Extract the [x, y] coordinate from the center of the cell holding the provided text.  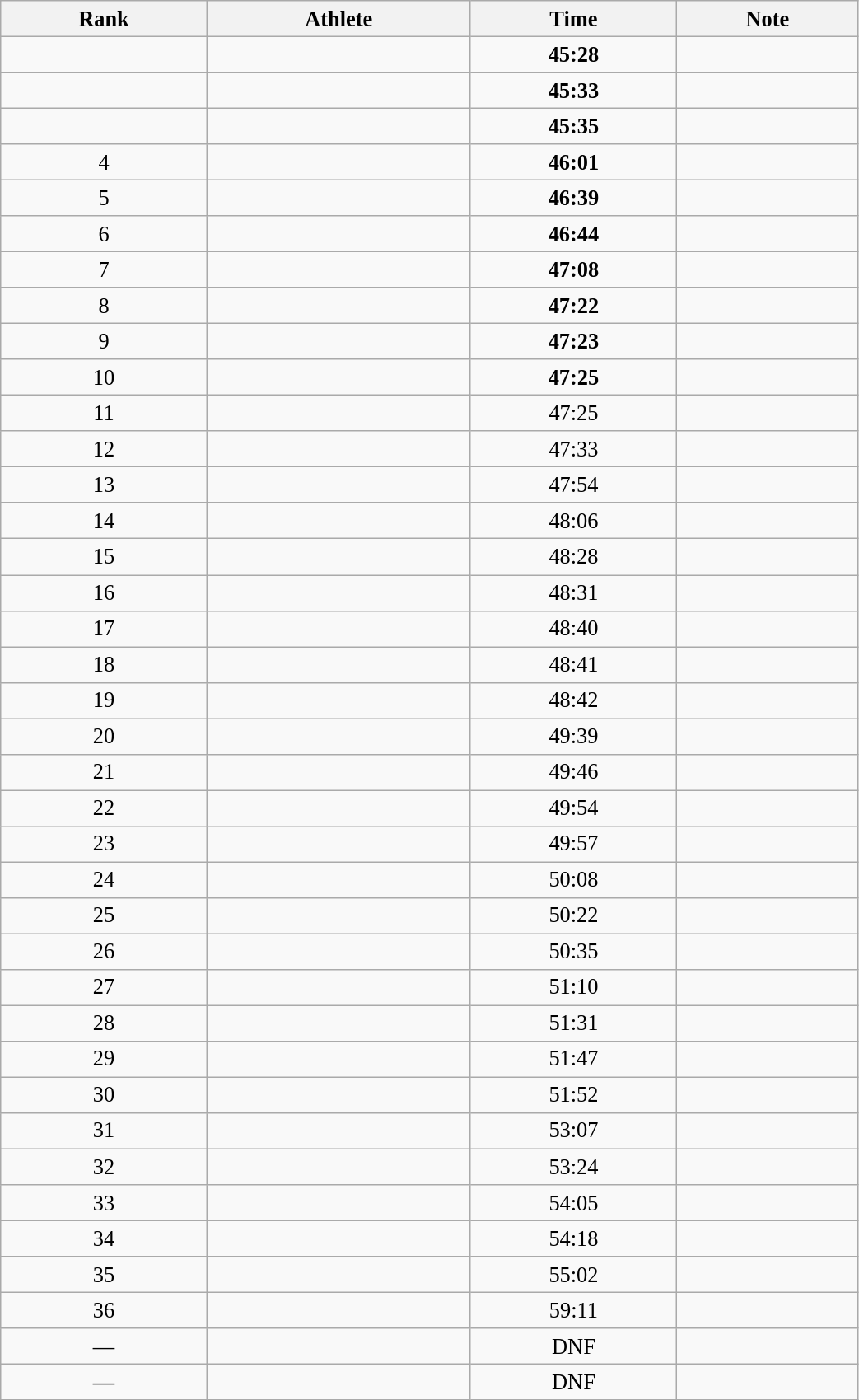
14 [104, 521]
18 [104, 664]
50:22 [573, 915]
50:35 [573, 952]
30 [104, 1095]
4 [104, 162]
33 [104, 1202]
32 [104, 1167]
54:05 [573, 1202]
22 [104, 808]
51:52 [573, 1095]
51:47 [573, 1059]
45:28 [573, 54]
47:33 [573, 449]
19 [104, 700]
48:06 [573, 521]
Note [768, 18]
47:22 [573, 306]
16 [104, 592]
47:08 [573, 269]
34 [104, 1238]
12 [104, 449]
5 [104, 198]
26 [104, 952]
49:54 [573, 808]
45:33 [573, 90]
49:57 [573, 844]
27 [104, 987]
36 [104, 1310]
6 [104, 234]
49:39 [573, 736]
48:42 [573, 700]
59:11 [573, 1310]
53:24 [573, 1167]
Time [573, 18]
48:31 [573, 592]
13 [104, 485]
51:31 [573, 1023]
53:07 [573, 1131]
49:46 [573, 772]
48:41 [573, 664]
35 [104, 1274]
21 [104, 772]
20 [104, 736]
10 [104, 377]
46:01 [573, 162]
17 [104, 629]
7 [104, 269]
50:08 [573, 879]
54:18 [573, 1238]
51:10 [573, 987]
8 [104, 306]
45:35 [573, 126]
55:02 [573, 1274]
15 [104, 557]
47:23 [573, 341]
24 [104, 879]
29 [104, 1059]
48:40 [573, 629]
47:54 [573, 485]
Athlete [338, 18]
Rank [104, 18]
23 [104, 844]
46:39 [573, 198]
9 [104, 341]
25 [104, 915]
28 [104, 1023]
46:44 [573, 234]
31 [104, 1131]
48:28 [573, 557]
11 [104, 413]
